Scan for the cell matching the given text and deliver its [x, y] coordinate at center. 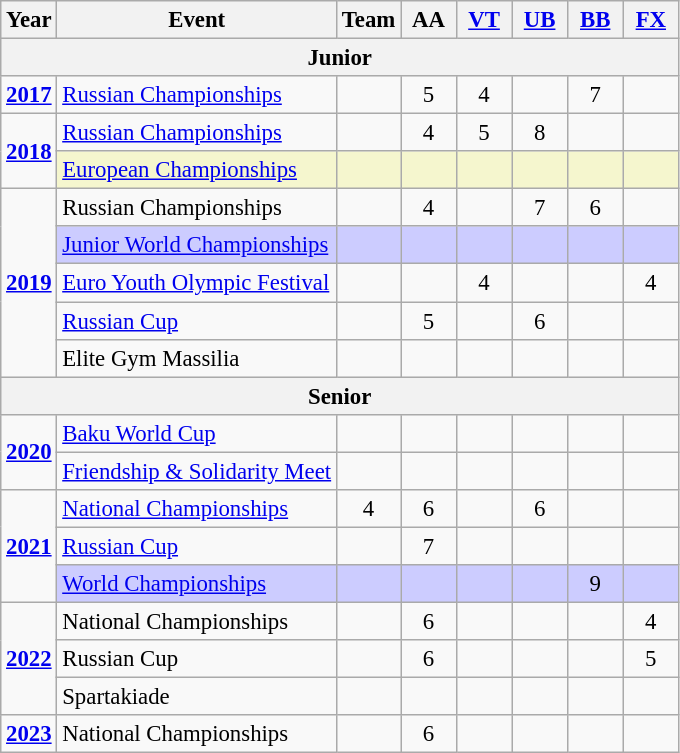
Year [29, 20]
Elite Gym Massilia [197, 358]
Senior [340, 396]
Euro Youth Olympic Festival [197, 283]
2021 [29, 546]
FX [651, 20]
European Championships [197, 170]
Baku World Cup [197, 433]
2023 [29, 734]
Junior World Championships [197, 245]
World Championships [197, 584]
Event [197, 20]
2022 [29, 658]
2019 [29, 283]
UB [540, 20]
VT [484, 20]
8 [540, 133]
2018 [29, 152]
2017 [29, 95]
Junior [340, 58]
2020 [29, 452]
AA [429, 20]
BB [595, 20]
Spartakiade [197, 697]
9 [595, 584]
Team [368, 20]
Friendship & Solidarity Meet [197, 471]
